Scan for the cell matching the given text and deliver its [x, y] coordinate at center. 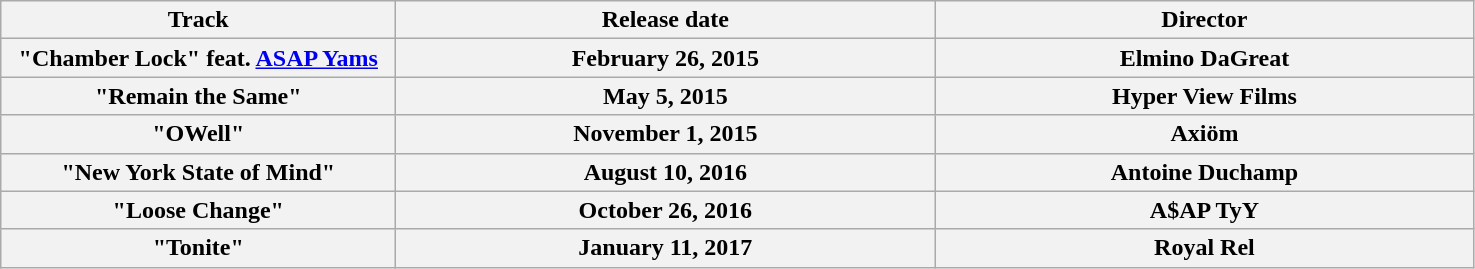
May 5, 2015 [666, 96]
"OWell" [198, 134]
August 10, 2016 [666, 172]
"Loose Change" [198, 210]
A$AP TyY [1204, 210]
Royal Rel [1204, 248]
February 26, 2015 [666, 58]
"Chamber Lock" feat. ASAP Yams [198, 58]
Elmino DaGreat [1204, 58]
Track [198, 20]
Hyper View Films [1204, 96]
"New York State of Mind" [198, 172]
Axiöm [1204, 134]
Director [1204, 20]
"Remain the Same" [198, 96]
Antoine Duchamp [1204, 172]
January 11, 2017 [666, 248]
"Tonite" [198, 248]
November 1, 2015 [666, 134]
Release date [666, 20]
October 26, 2016 [666, 210]
